From the cell containing the given text, extract its center point as (x, y) coordinate. 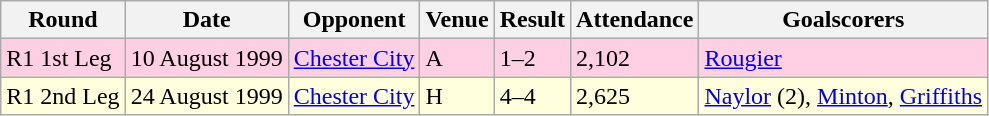
Date (206, 20)
Opponent (354, 20)
H (457, 96)
Round (63, 20)
2,625 (635, 96)
24 August 1999 (206, 96)
Naylor (2), Minton, Griffiths (844, 96)
Venue (457, 20)
Rougier (844, 58)
4–4 (532, 96)
1–2 (532, 58)
Goalscorers (844, 20)
2,102 (635, 58)
R1 1st Leg (63, 58)
Result (532, 20)
Attendance (635, 20)
10 August 1999 (206, 58)
R1 2nd Leg (63, 96)
A (457, 58)
